Find where the given text appears and provide that cell's center as (X, Y) coordinate. 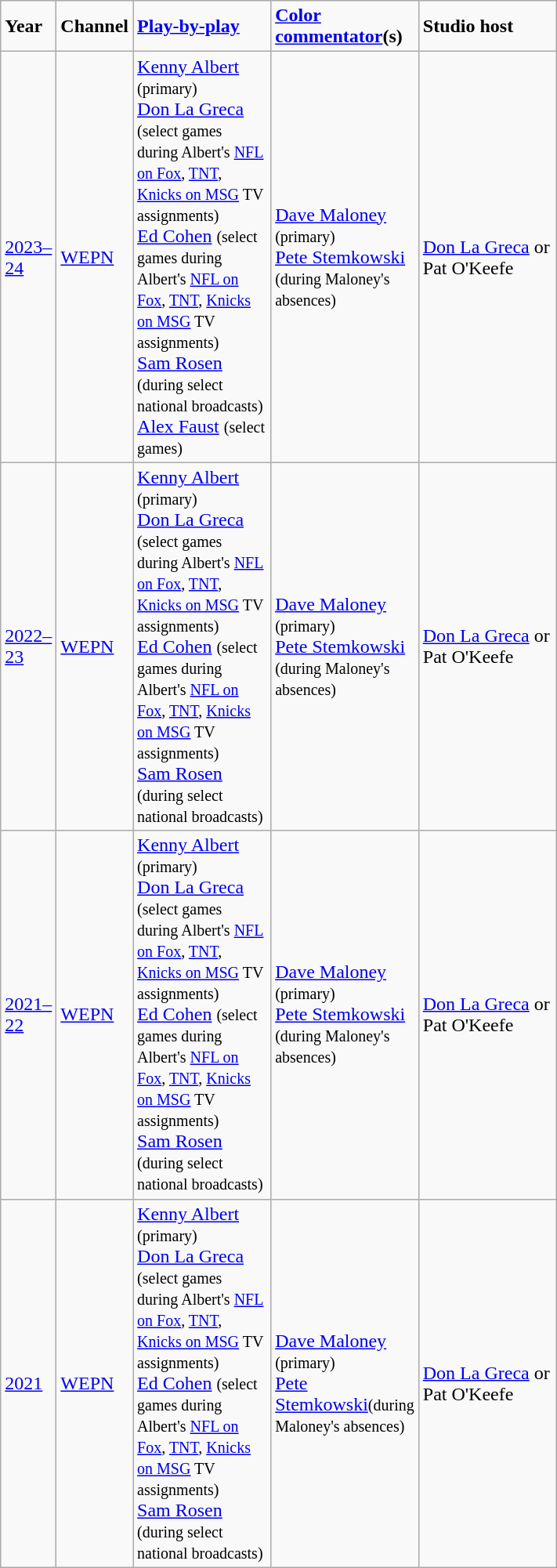
Year (28, 27)
Play-by-play (202, 27)
Color commentator(s) (345, 27)
2021–22 (28, 1015)
2021 (28, 1383)
Dave Maloney (primary)Pete Stemkowski(during Maloney's absences) (345, 1383)
Channel (95, 27)
2022–23 (28, 646)
2023–24 (28, 257)
Studio host (487, 27)
